Locate the cell with the specified text and output its [x, y] center coordinate. 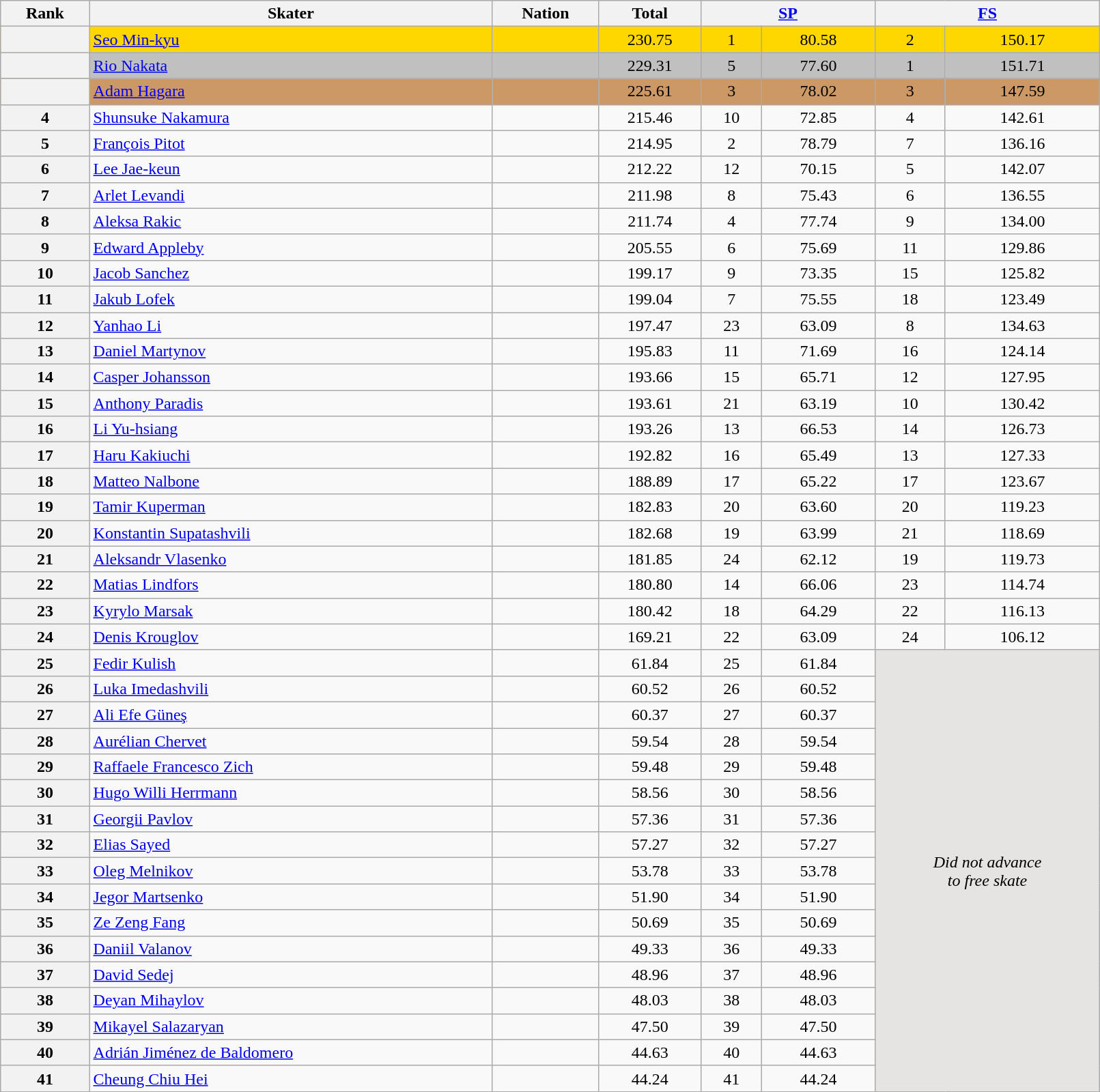
Aurélian Chervet [291, 741]
182.68 [650, 533]
Casper Johansson [291, 377]
118.69 [1023, 533]
182.83 [650, 507]
Mikayel Salazaryan [291, 1026]
192.82 [650, 455]
Jegor Martsenko [291, 897]
65.49 [818, 455]
169.21 [650, 637]
119.73 [1023, 559]
127.95 [1023, 377]
Adrián Jiménez de Baldomero [291, 1052]
Elias Sayed [291, 845]
Hugo Willi Herrmann [291, 793]
126.73 [1023, 429]
150.17 [1023, 40]
Lee Jae-keun [291, 169]
Rank [45, 14]
127.33 [1023, 455]
62.12 [818, 559]
64.29 [818, 611]
225.61 [650, 91]
Matteo Nalbone [291, 481]
66.53 [818, 429]
212.22 [650, 169]
72.85 [818, 117]
71.69 [818, 351]
123.49 [1023, 299]
Raffaele Francesco Zich [291, 767]
Yanhao Li [291, 326]
Edward Appleby [291, 247]
FS [987, 14]
Haru Kakiuchi [291, 455]
Li Yu-hsiang [291, 429]
180.42 [650, 611]
63.19 [818, 403]
229.31 [650, 66]
Oleg Melnikov [291, 871]
Ze Zeng Fang [291, 923]
197.47 [650, 326]
77.74 [818, 221]
Kyrylo Marsak [291, 611]
116.13 [1023, 611]
Matias Lindfors [291, 585]
211.74 [650, 221]
63.60 [818, 507]
Aleksandr Vlasenko [291, 559]
Rio Nakata [291, 66]
75.69 [818, 247]
Jakub Lofek [291, 299]
Seo Min-kyu [291, 40]
119.23 [1023, 507]
66.06 [818, 585]
195.83 [650, 351]
75.43 [818, 195]
Konstantin Supatashvili [291, 533]
Skater [291, 14]
Denis Krouglov [291, 637]
Deyan Mihaylov [291, 1001]
77.60 [818, 66]
130.42 [1023, 403]
205.55 [650, 247]
75.55 [818, 299]
Cheung Chiu Hei [291, 1078]
124.14 [1023, 351]
180.80 [650, 585]
70.15 [818, 169]
136.55 [1023, 195]
134.63 [1023, 326]
181.85 [650, 559]
65.71 [818, 377]
151.71 [1023, 66]
188.89 [650, 481]
80.58 [818, 40]
Arlet Levandi [291, 195]
78.79 [818, 143]
Anthony Paradis [291, 403]
Nation [546, 14]
230.75 [650, 40]
David Sedej [291, 975]
Tamir Kuperman [291, 507]
Georgii Pavlov [291, 819]
193.26 [650, 429]
129.86 [1023, 247]
142.07 [1023, 169]
Daniel Martynov [291, 351]
Ali Efe Güneş [291, 715]
Adam Hagara [291, 91]
134.00 [1023, 221]
147.59 [1023, 91]
125.82 [1023, 273]
193.66 [650, 377]
63.99 [818, 533]
Fedir Kulish [291, 663]
78.02 [818, 91]
Aleksa Rakic [291, 221]
142.61 [1023, 117]
65.22 [818, 481]
199.04 [650, 299]
106.12 [1023, 637]
Total [650, 14]
73.35 [818, 273]
Daniil Valanov [291, 949]
193.61 [650, 403]
215.46 [650, 117]
Did not advanceto free skate [987, 871]
136.16 [1023, 143]
François Pitot [291, 143]
199.17 [650, 273]
SP [788, 14]
114.74 [1023, 585]
123.67 [1023, 481]
211.98 [650, 195]
Shunsuke Nakamura [291, 117]
Jacob Sanchez [291, 273]
214.95 [650, 143]
Luka Imedashvili [291, 689]
